Provide the [X, Y] coordinate of the cell's center where the given text is located.  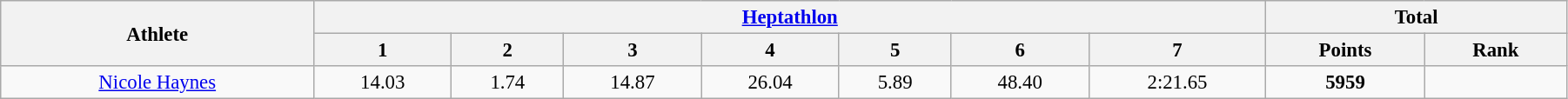
7 [1177, 50]
5959 [1345, 82]
48.40 [1020, 82]
5 [895, 50]
14.03 [383, 82]
1 [383, 50]
2:21.65 [1177, 82]
Heptathlon [790, 17]
Rank [1495, 50]
2 [508, 50]
Points [1345, 50]
26.04 [770, 82]
5.89 [895, 82]
Nicole Haynes [157, 82]
14.87 [633, 82]
Total [1417, 17]
3 [633, 50]
1.74 [508, 82]
6 [1020, 50]
Athlete [157, 33]
4 [770, 50]
